Search for the cell housing the specified text and yield its (x, y) center coordinate. 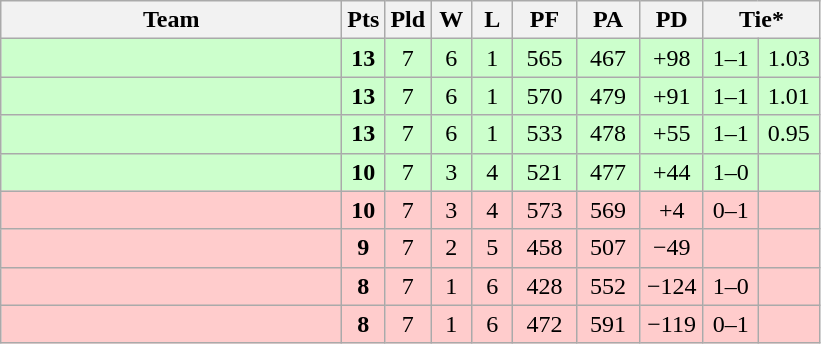
507 (608, 248)
L (492, 20)
570 (545, 96)
Pts (364, 20)
+98 (672, 58)
PD (672, 20)
0.95 (789, 134)
521 (545, 172)
569 (608, 210)
+55 (672, 134)
Pld (408, 20)
−124 (672, 286)
+91 (672, 96)
573 (545, 210)
Team (172, 20)
W (452, 20)
1.03 (789, 58)
−49 (672, 248)
1.01 (789, 96)
428 (545, 286)
+44 (672, 172)
472 (545, 324)
591 (608, 324)
478 (608, 134)
−119 (672, 324)
477 (608, 172)
+4 (672, 210)
552 (608, 286)
565 (545, 58)
2 (452, 248)
Tie* (761, 20)
5 (492, 248)
479 (608, 96)
533 (545, 134)
PA (608, 20)
9 (364, 248)
PF (545, 20)
458 (545, 248)
467 (608, 58)
